From the cell containing the given text, extract its center point as (x, y) coordinate. 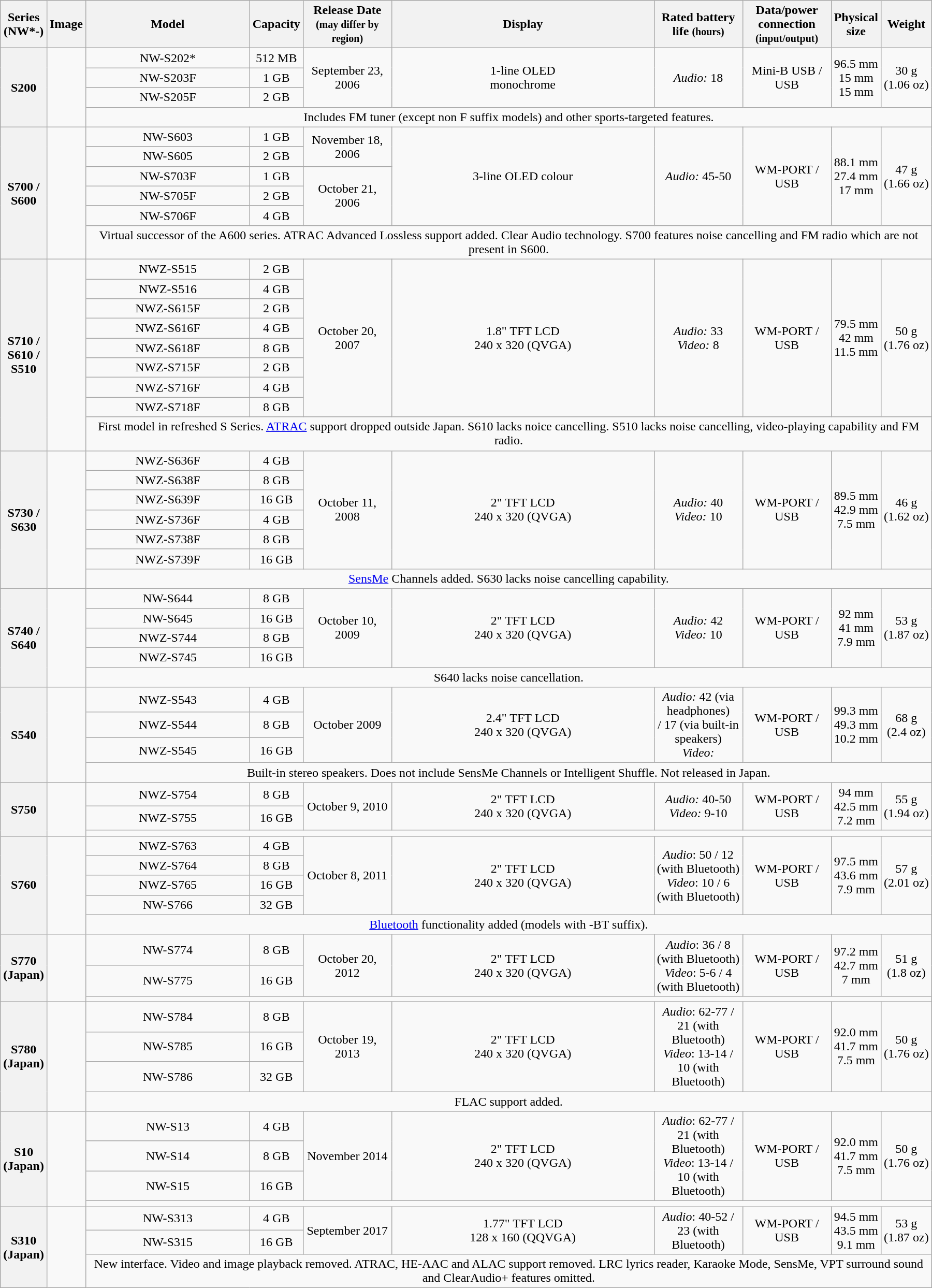
Audio: 42Video: 10 (698, 628)
NWZ-S618F (168, 348)
47 g(1.66 oz) (906, 176)
Series(NW*-) (24, 24)
October 10, 2009 (347, 628)
NWZ-S736F (168, 519)
S540 (24, 735)
Data/power connection (input/output) (787, 24)
512 MB (276, 58)
Weight (906, 24)
S740 /S640 (24, 638)
October 21, 2006 (347, 196)
NWZ-S754 (168, 794)
Mini-B USB / USB (787, 78)
S310(Japan) (24, 1247)
FLAC support added. (509, 1102)
NWZ-S755 (168, 818)
NWZ-S715F (168, 368)
NWZ-S638F (168, 480)
1-line OLEDmonochrome (523, 78)
S640 lacks noise cancellation. (509, 677)
S710 /S610 / S510 (24, 355)
Audio: 40Video: 10 (698, 510)
Includes FM tuner (except non F suffix models) and other sports-targeted features. (509, 117)
November 2014 (347, 1156)
Audio: 33Video: 8 (698, 338)
NWZ-S545 (168, 750)
NWZ-S744 (168, 638)
NWZ-S745 (168, 658)
3-line OLED colour (523, 176)
NWZ-S764 (168, 865)
Audio: 40-52 / 23 (with Bluetooth) (698, 1231)
September 2017 (347, 1231)
NW-S784 (168, 1017)
NWZ-S716F (168, 387)
2.4" TFT LCD240 x 320 (QVGA) (523, 725)
NW-S313 (168, 1219)
Display (523, 24)
97.2 mm42.7 mm7 mm (856, 965)
NWZ-S639F (168, 500)
55 g(1.94 oz) (906, 806)
S760 (24, 885)
Audio: 40-50Video: 9-10 (698, 806)
NWZ-S636F (168, 460)
NW-S14 (168, 1156)
October 20, 2012 (347, 965)
51 g(1.8 oz) (906, 965)
68 g(2.4 oz) (906, 725)
S770(Japan) (24, 968)
46 g(1.62 oz) (906, 510)
S10(Japan) (24, 1159)
NW-S15 (168, 1186)
September 23, 2006 (347, 78)
NW-S705F (168, 196)
89.5 mm42.9 mm7.5 mm (856, 510)
S700 / S600 (24, 193)
S730 /S630 (24, 519)
30 g(1.06 oz) (906, 78)
NWZ-S739F (168, 559)
92 mm41 mm7.9 mm (856, 628)
NWZ-S718F (168, 407)
October 11, 2008 (347, 510)
S750 (24, 809)
NW-S786 (168, 1077)
NW-S785 (168, 1047)
Release Date (may differ by region) (347, 24)
1.8" TFT LCD240 x 320 (QVGA) (523, 338)
NW-S644 (168, 598)
Capacity (276, 24)
NW-S202* (168, 58)
Audio: 18 (698, 78)
October 2009 (347, 725)
Audio: 45-50 (698, 176)
October 20, 2007 (347, 338)
NW-S603 (168, 137)
October 9, 2010 (347, 806)
88.1 mm27.4 mm17 mm (856, 176)
NW-S645 (168, 618)
October 19, 2013 (347, 1046)
NW-S775 (168, 981)
NWZ-S763 (168, 846)
Rated battery life (hours) (698, 24)
Audio: 42 (via headphones)/ 17 (via built-in speakers)Video: (698, 725)
NWZ-S616F (168, 328)
NWZ-S765 (168, 885)
NWZ-S543 (168, 700)
97.5 mm43.6 mm7.9 mm (856, 875)
NW-S13 (168, 1126)
1.77" TFT LCD128 x 160 (QQVGA) (523, 1231)
NWZ-S738F (168, 539)
SensMe Channels added. S630 lacks noise cancelling capability. (509, 578)
Built-in stereo speakers. Does not include SensMe Channels or Intelligent Shuffle. Not released in Japan. (509, 773)
Audio: 50 / 12 (with Bluetooth)Video: 10 / 6 (with Bluetooth) (698, 875)
S780(Japan) (24, 1057)
NWZ-S544 (168, 725)
NW-S203F (168, 78)
Physical size (856, 24)
NW-S706F (168, 215)
NWZ-S615F (168, 309)
94 mm42.5 mm7.2 mm (856, 806)
57 g(2.01 oz) (906, 875)
99.3 mm49.3 mm10.2 mm (856, 725)
96.5 mm15 mm15 mm (856, 78)
79.5 mm42 mm11.5 mm (856, 338)
November 18, 2006 (347, 147)
94.5 mm43.5 mm9.1 mm (856, 1231)
S200 (24, 88)
NWZ-S515 (168, 269)
NW-S205F (168, 97)
NW-S774 (168, 950)
NW-S766 (168, 905)
NWZ-S516 (168, 288)
Image (66, 24)
NW-S703F (168, 176)
NW-S605 (168, 156)
Model (168, 24)
Bluetooth functionality added (models with -BT suffix). (509, 924)
October 8, 2011 (347, 875)
Audio: 36 / 8 (with Bluetooth)Video: 5-6 / 4 (with Bluetooth) (698, 965)
NW-S315 (168, 1242)
